Locate the cell with the specified text and output its [x, y] center coordinate. 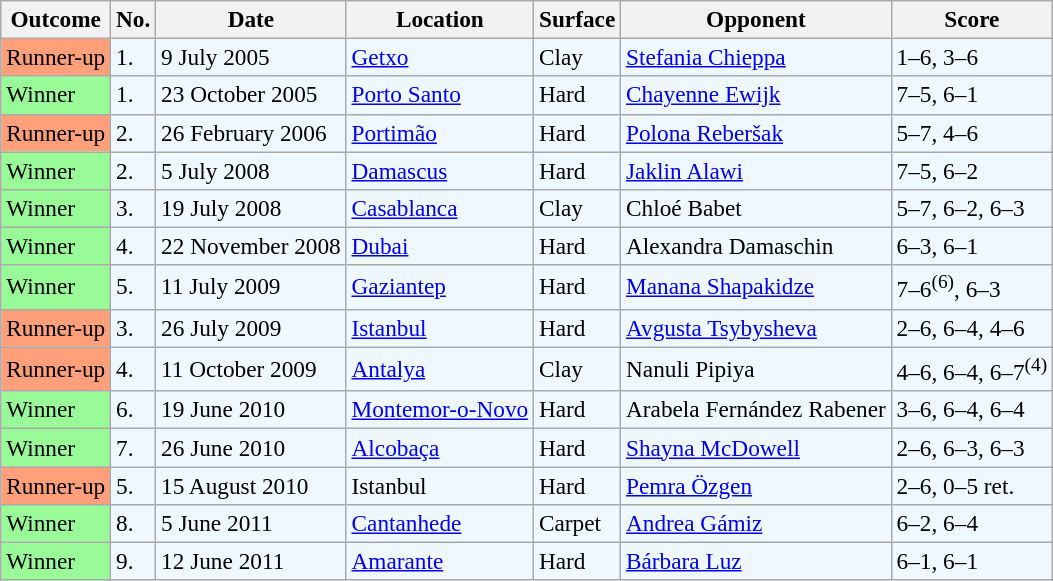
Score [972, 19]
3–6, 6–4, 6–4 [972, 410]
7–6(6), 6–3 [972, 287]
Chloé Babet [756, 208]
7. [134, 447]
9. [134, 561]
5–7, 4–6 [972, 133]
26 June 2010 [251, 447]
Gaziantep [440, 287]
Opponent [756, 19]
11 October 2009 [251, 369]
Location [440, 19]
5–7, 6–2, 6–3 [972, 208]
Polona Reberšak [756, 133]
Shayna McDowell [756, 447]
Porto Santo [440, 95]
Casablanca [440, 208]
6–3, 6–1 [972, 246]
9 July 2005 [251, 57]
23 October 2005 [251, 95]
Amarante [440, 561]
8. [134, 523]
Alexandra Damaschin [756, 246]
7–5, 6–1 [972, 95]
Date [251, 19]
5 June 2011 [251, 523]
Surface [578, 19]
6. [134, 410]
Andrea Gámiz [756, 523]
5 July 2008 [251, 170]
11 July 2009 [251, 287]
26 July 2009 [251, 328]
4–6, 6–4, 6–7(4) [972, 369]
6–2, 6–4 [972, 523]
19 June 2010 [251, 410]
Jaklin Alawi [756, 170]
Cantanhede [440, 523]
7–5, 6–2 [972, 170]
Outcome [56, 19]
Arabela Fernández Rabener [756, 410]
Getxo [440, 57]
22 November 2008 [251, 246]
2–6, 6–4, 4–6 [972, 328]
6–1, 6–1 [972, 561]
12 June 2011 [251, 561]
19 July 2008 [251, 208]
Nanuli Pipiya [756, 369]
Carpet [578, 523]
Pemra Özgen [756, 485]
26 February 2006 [251, 133]
Bárbara Luz [756, 561]
Stefania Chieppa [756, 57]
1–6, 3–6 [972, 57]
Alcobaça [440, 447]
2–6, 6–3, 6–3 [972, 447]
Dubai [440, 246]
Chayenne Ewijk [756, 95]
Montemor-o-Novo [440, 410]
2–6, 0–5 ret. [972, 485]
Portimão [440, 133]
Avgusta Tsybysheva [756, 328]
No. [134, 19]
Antalya [440, 369]
Damascus [440, 170]
Manana Shapakidze [756, 287]
15 August 2010 [251, 485]
